For the text-containing cell, return its midpoint in [x, y] coordinate format. 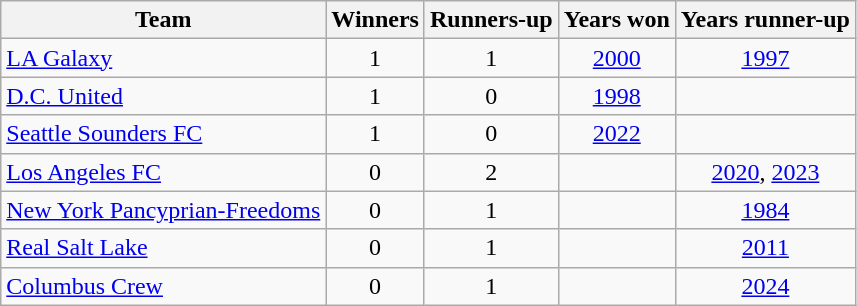
1997 [765, 58]
2022 [616, 134]
New York Pancyprian-Freedoms [164, 210]
2000 [616, 58]
Years runner-up [765, 20]
2020, 2023 [765, 172]
D.C. United [164, 96]
Real Salt Lake [164, 248]
Runners-up [491, 20]
Years won [616, 20]
1984 [765, 210]
Los Angeles FC [164, 172]
2 [491, 172]
2011 [765, 248]
Team [164, 20]
LA Galaxy [164, 58]
2024 [765, 286]
Columbus Crew [164, 286]
Winners [376, 20]
Seattle Sounders FC [164, 134]
1998 [616, 96]
